Search for the cell housing the specified text and yield its [x, y] center coordinate. 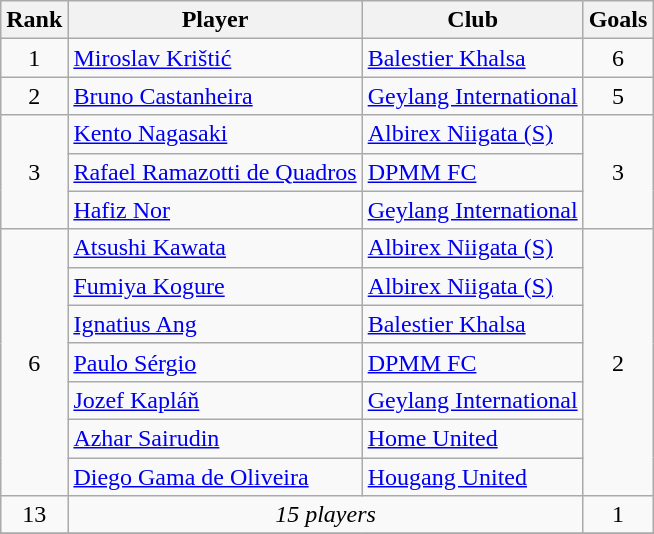
Hafiz Nor [215, 210]
Atsushi Kawata [215, 248]
Home United [472, 438]
5 [618, 96]
Rafael Ramazotti de Quadros [215, 172]
Azhar Sairudin [215, 438]
Kento Nagasaki [215, 134]
Bruno Castanheira [215, 96]
15 players [326, 515]
Club [472, 20]
Jozef Kapláň [215, 400]
Goals [618, 20]
Fumiya Kogure [215, 286]
Diego Gama de Oliveira [215, 477]
Player [215, 20]
Ignatius Ang [215, 324]
Miroslav Krištić [215, 58]
Hougang United [472, 477]
13 [34, 515]
Paulo Sérgio [215, 362]
Rank [34, 20]
